Detect which cell encompasses the target text, then output its (x, y) center coordinate. 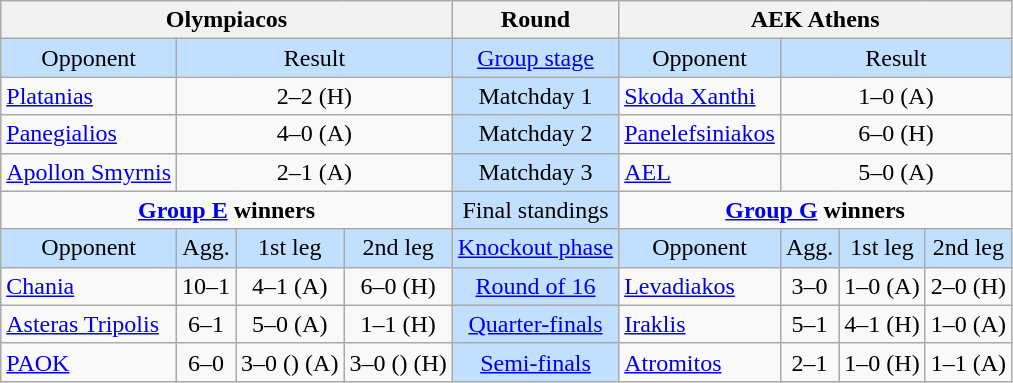
Matchday 3 (535, 172)
Round of 16 (535, 286)
1–0 (H) (882, 362)
Chania (89, 286)
3–0 () (H) (398, 362)
Iraklis (700, 324)
1–1 (A) (968, 362)
PAOK (89, 362)
2–2 (H) (315, 96)
2–1 (809, 362)
AEL (700, 172)
Atromitos (700, 362)
Platanias (89, 96)
Knockout phase (535, 248)
2–0 (H) (968, 286)
5–1 (809, 324)
Round (535, 20)
Group E winners (227, 210)
4–0 (A) (315, 134)
Group stage (535, 58)
Panelefsiniakos (700, 134)
3–0 () (A) (290, 362)
Final standings (535, 210)
Apollon Smyrnis (89, 172)
Panegialios (89, 134)
AEK Athens (816, 20)
Quarter-finals (535, 324)
Skoda Xanthi (700, 96)
Asteras Tripolis (89, 324)
Semi-finals (535, 362)
4–1 (A) (290, 286)
1–1 (H) (398, 324)
Matchday 2 (535, 134)
3–0 (809, 286)
10–1 (206, 286)
6–1 (206, 324)
Matchday 1 (535, 96)
2–1 (A) (315, 172)
Group G winners (816, 210)
4–1 (H) (882, 324)
6–0 (206, 362)
Olympiacos (227, 20)
Levadiakos (700, 286)
